Extract the (x, y) coordinate from the center of the cell holding the provided text.  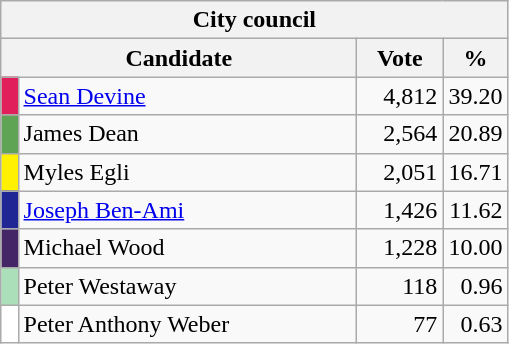
2,564 (400, 134)
Joseph Ben-Ami (188, 210)
Michael Wood (188, 248)
Candidate (179, 58)
Myles Egli (188, 172)
0.63 (476, 324)
Vote (400, 58)
City council (254, 20)
77 (400, 324)
11.62 (476, 210)
2,051 (400, 172)
10.00 (476, 248)
20.89 (476, 134)
0.96 (476, 286)
James Dean (188, 134)
16.71 (476, 172)
Sean Devine (188, 96)
39.20 (476, 96)
Peter Anthony Weber (188, 324)
4,812 (400, 96)
118 (400, 286)
1,426 (400, 210)
% (476, 58)
Peter Westaway (188, 286)
1,228 (400, 248)
